Search for the cell housing the specified text and yield its (x, y) center coordinate. 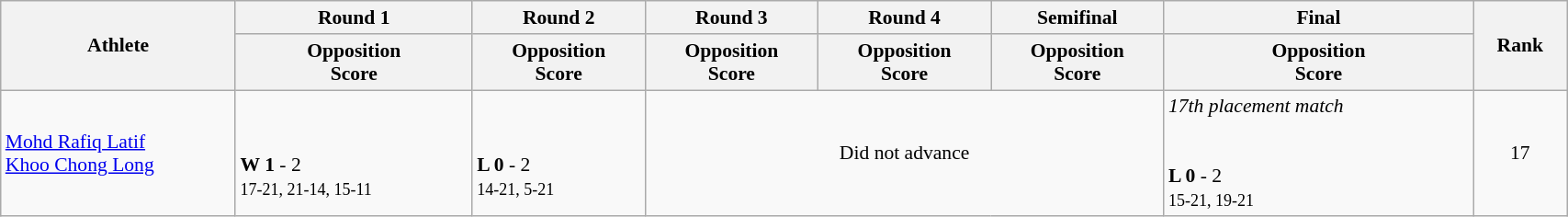
L 0 - 214-21, 5-21 (558, 154)
Athlete (118, 46)
Round 2 (558, 17)
Round 3 (731, 17)
Round 1 (354, 17)
W 1 - 217-21, 21-14, 15-11 (354, 154)
Final (1319, 17)
Mohd Rafiq LatifKhoo Chong Long (118, 154)
Did not advance (904, 154)
17 (1520, 154)
Round 4 (904, 17)
17th placement matchL 0 - 215-21, 19-21 (1319, 154)
Semifinal (1077, 17)
Rank (1520, 46)
